Output the [x, y] coordinate of the center of the cell containing the given text.  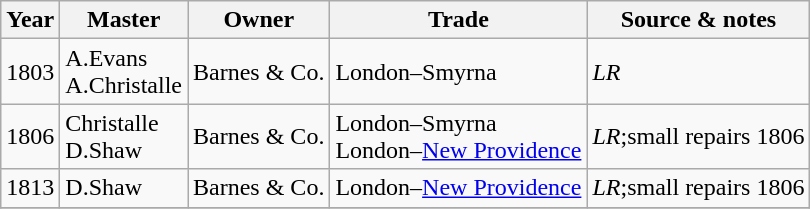
1806 [30, 136]
London–New Providence [458, 188]
London–Smyrna [458, 72]
LR [698, 72]
D.Shaw [124, 188]
Source & notes [698, 20]
London–SmyrnaLondon–New Providence [458, 136]
A.EvansA.Christalle [124, 72]
Trade [458, 20]
Master [124, 20]
Owner [259, 20]
1813 [30, 188]
ChristalleD.Shaw [124, 136]
1803 [30, 72]
Year [30, 20]
